Search for the cell housing the specified text and yield its [X, Y] center coordinate. 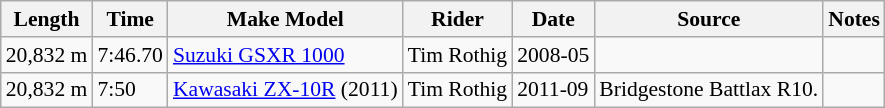
Bridgestone Battlax R10. [708, 90]
Kawasaki ZX-10R (2011) [286, 90]
Time [130, 19]
Notes [854, 19]
2011-09 [553, 90]
7:50 [130, 90]
2008-05 [553, 55]
Date [553, 19]
Source [708, 19]
7:46.70 [130, 55]
Rider [458, 19]
Suzuki GSXR 1000 [286, 55]
Make Model [286, 19]
Length [47, 19]
